Return [X, Y] of the center of cell containing provided text 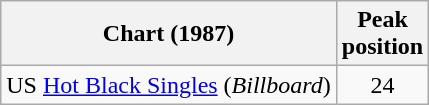
US Hot Black Singles (Billboard) [169, 85]
Chart (1987) [169, 34]
24 [382, 85]
Peakposition [382, 34]
